Extract the (x, y) coordinate from the center of the cell holding the provided text.  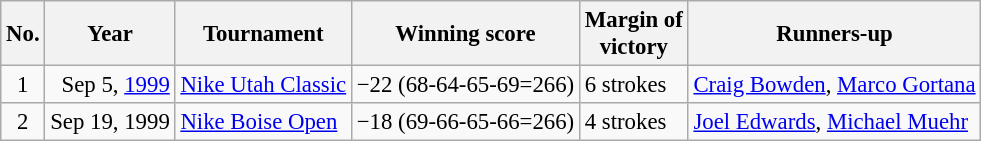
Tournament (263, 34)
Winning score (465, 34)
6 strokes (634, 85)
4 strokes (634, 122)
No. (23, 34)
Nike Utah Classic (263, 85)
Joel Edwards, Michael Muehr (834, 122)
Sep 19, 1999 (110, 122)
Craig Bowden, Marco Gortana (834, 85)
Margin ofvictory (634, 34)
−22 (68-64-65-69=266) (465, 85)
Runners-up (834, 34)
1 (23, 85)
2 (23, 122)
Nike Boise Open (263, 122)
−18 (69-66-65-66=266) (465, 122)
Year (110, 34)
Sep 5, 1999 (110, 85)
